Find where the given text appears and provide that cell's center as [X, Y] coordinate. 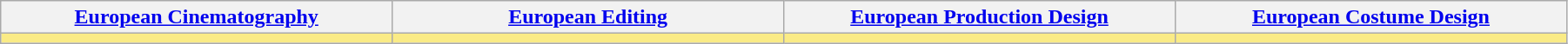
European Editing [588, 17]
European Cinematography [197, 17]
European Costume Design [1370, 17]
European Production Design [980, 17]
